Identify which cell holds the provided text, then report its (x, y) central coordinate. 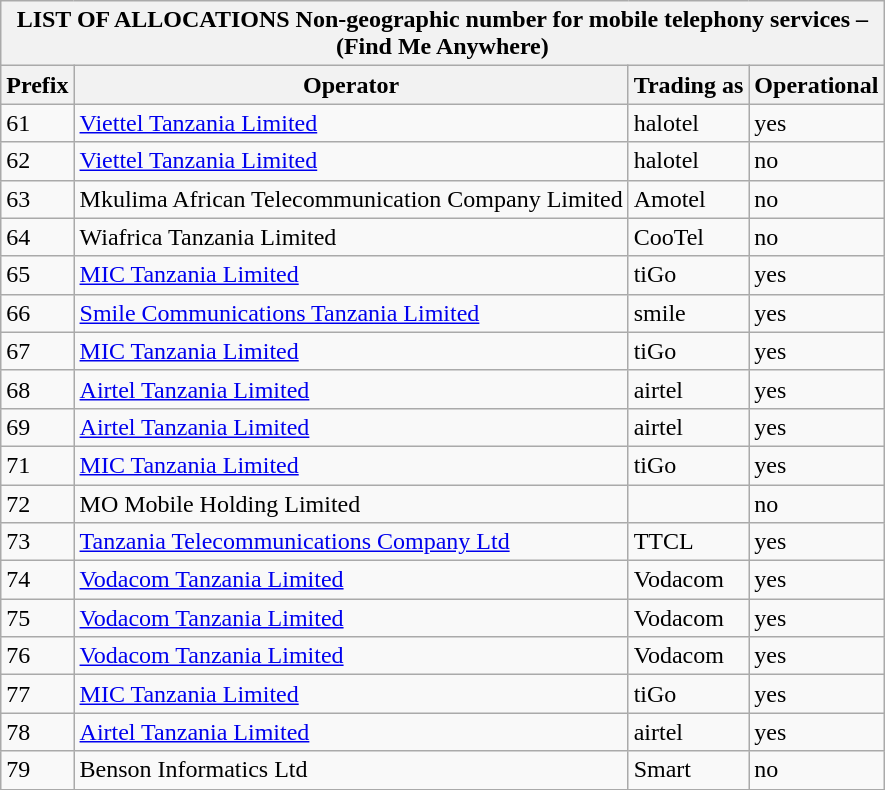
77 (38, 694)
MO Mobile Holding Limited (351, 503)
Mkulima African Telecommunication Company Limited (351, 199)
72 (38, 503)
Benson Informatics Ltd (351, 770)
61 (38, 123)
Smile Communications Tanzania Limited (351, 313)
76 (38, 656)
63 (38, 199)
Tanzania Telecommunications Company Ltd (351, 542)
Amotel (688, 199)
73 (38, 542)
CooTel (688, 237)
Operational (816, 85)
68 (38, 389)
62 (38, 161)
65 (38, 275)
64 (38, 237)
Trading as (688, 85)
66 (38, 313)
LIST OF ALLOCATIONS Non-geographic number for mobile telephony services –(Find Me Anywhere) (442, 34)
67 (38, 351)
75 (38, 618)
Wiafrica Tanzania Limited (351, 237)
78 (38, 732)
79 (38, 770)
Smart (688, 770)
74 (38, 580)
smile (688, 313)
69 (38, 427)
Prefix (38, 85)
Operator (351, 85)
TTCL (688, 542)
71 (38, 465)
